Return the [X, Y] coordinate for the center point of the cell that contains the specified text.  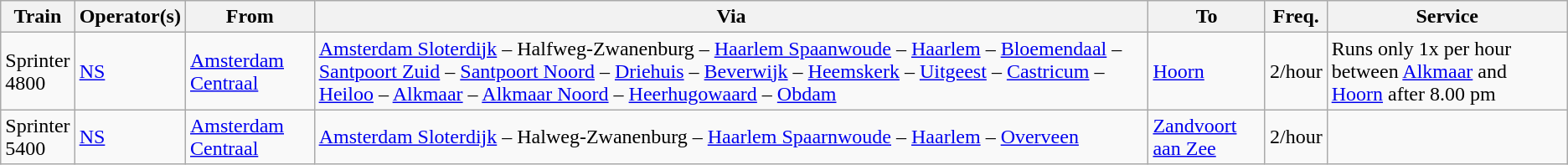
From [250, 17]
Zandvoort aan Zee [1207, 137]
Freq. [1296, 17]
Via [731, 17]
Service [1447, 17]
Train [38, 17]
Sprinter5400 [38, 137]
Runs only 1x per hour between Alkmaar and Hoorn after 8.00 pm [1447, 71]
Amsterdam Sloterdijk – Halweg-Zwanenburg – Haarlem Spaarnwoude – Haarlem – Overveen [731, 137]
To [1207, 17]
Sprinter4800 [38, 71]
Operator(s) [130, 17]
Hoorn [1207, 71]
